Extract the [x, y] coordinate from the center of the cell holding the provided text.  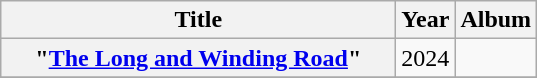
Title [198, 20]
Album [496, 20]
Year [426, 20]
2024 [426, 58]
"The Long and Winding Road" [198, 58]
